Determine the [x, y] coordinate at the center of the cell enclosing the given text.  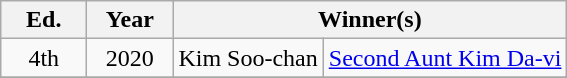
Ed. [44, 20]
Second Aunt Kim Da-vi [445, 58]
4th [44, 58]
Kim Soo-chan [248, 58]
Year [130, 20]
2020 [130, 58]
Winner(s) [370, 20]
